For the text-containing cell, return its midpoint in (X, Y) coordinate format. 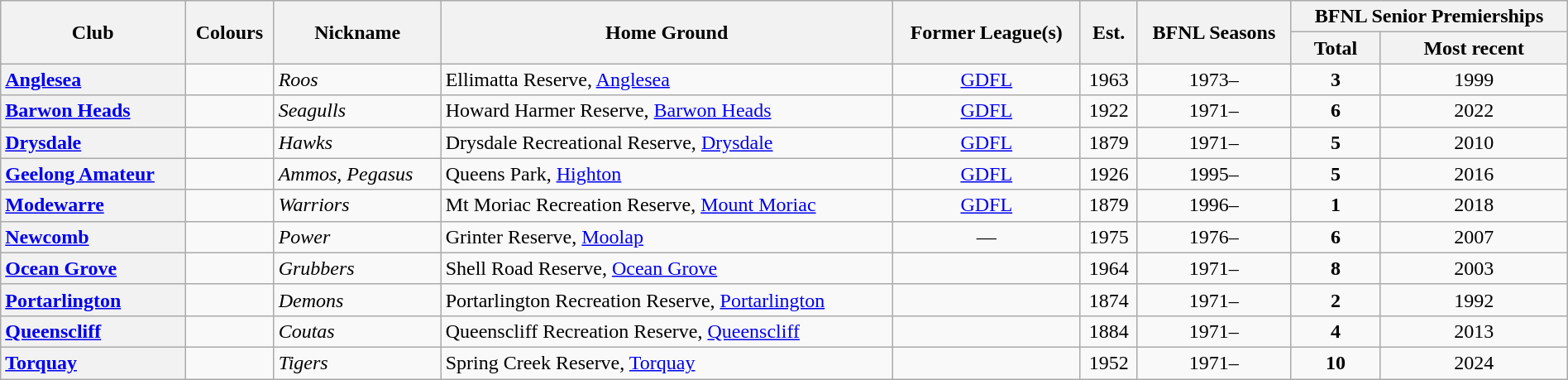
1963 (1108, 79)
2003 (1474, 268)
Portarlington Recreation Reserve, Portarlington (667, 300)
Seagulls (357, 111)
Queenscliff Recreation Reserve, Queenscliff (667, 331)
1999 (1474, 79)
1976– (1214, 237)
2022 (1474, 111)
1874 (1108, 300)
Anglesea (93, 79)
2018 (1474, 205)
1884 (1108, 331)
1952 (1108, 363)
Queenscliff (93, 331)
Mt Moriac Recreation Reserve, Mount Moriac (667, 205)
Hawks (357, 142)
Demons (357, 300)
2024 (1474, 363)
Shell Road Reserve, Ocean Grove (667, 268)
1964 (1108, 268)
Drysdale Recreational Reserve, Drysdale (667, 142)
Home Ground (667, 32)
Howard Harmer Reserve, Barwon Heads (667, 111)
2010 (1474, 142)
Queens Park, Highton (667, 174)
BFNL Senior Premierships (1429, 17)
Ammos, Pegasus (357, 174)
Most recent (1474, 48)
2007 (1474, 237)
1926 (1108, 174)
Geelong Amateur (93, 174)
Est. (1108, 32)
2016 (1474, 174)
Ocean Grove (93, 268)
Roos (357, 79)
2 (1336, 300)
— (986, 237)
Warriors (357, 205)
Newcomb (93, 237)
Total (1336, 48)
Portarlington (93, 300)
Former League(s) (986, 32)
Grubbers (357, 268)
Ellimatta Reserve, Anglesea (667, 79)
1995– (1214, 174)
8 (1336, 268)
Torquay (93, 363)
Colours (230, 32)
Barwon Heads (93, 111)
1922 (1108, 111)
1973– (1214, 79)
4 (1336, 331)
Tigers (357, 363)
1992 (1474, 300)
Coutas (357, 331)
Club (93, 32)
Modewarre (93, 205)
3 (1336, 79)
10 (1336, 363)
Spring Creek Reserve, Torquay (667, 363)
2013 (1474, 331)
1975 (1108, 237)
Grinter Reserve, Moolap (667, 237)
Nickname (357, 32)
Power (357, 237)
BFNL Seasons (1214, 32)
1 (1336, 205)
Drysdale (93, 142)
1996– (1214, 205)
